Provide the (X, Y) coordinate of the cell's center where the given text is located.  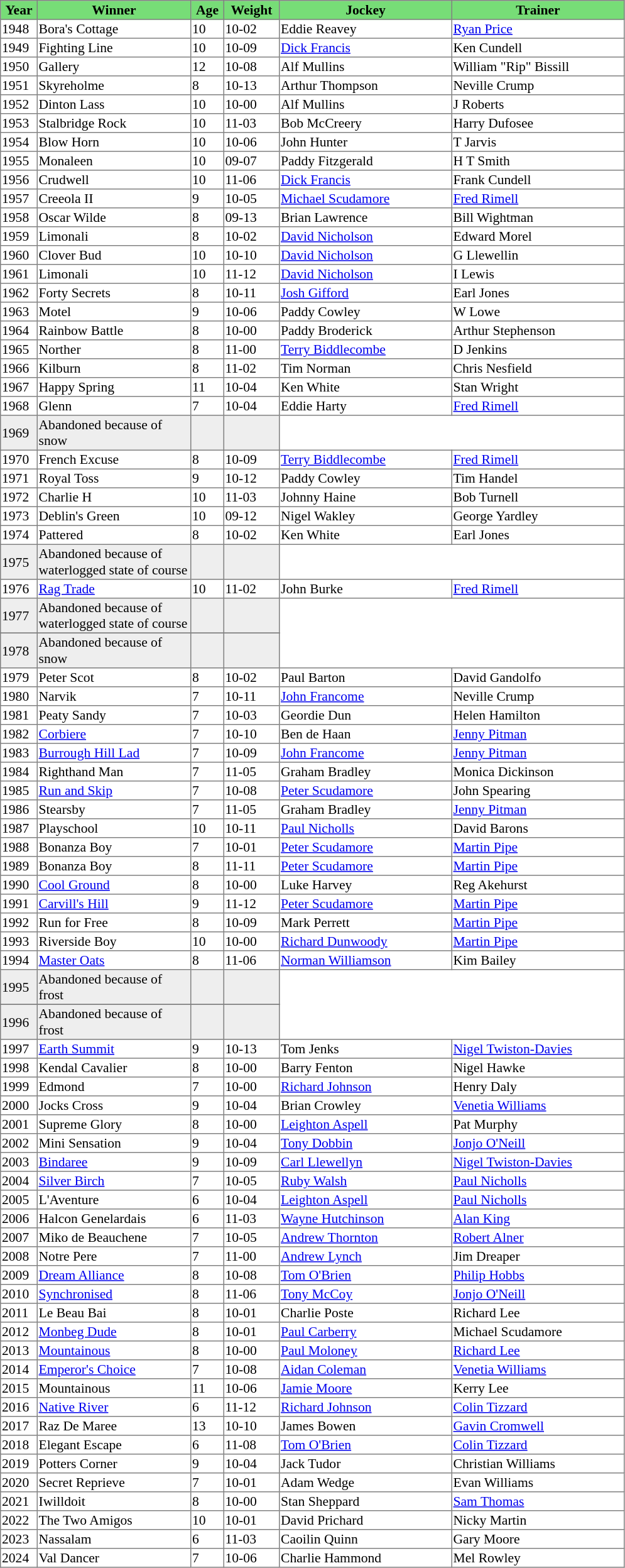
1976 (19, 589)
2003 (19, 1162)
Synchronised (114, 1294)
Stan Sheppard (366, 1501)
Earth Summit (114, 1049)
Deblin's Green (114, 516)
Bob McCreery (366, 123)
Robert Alner (538, 1237)
1953 (19, 123)
George Yardley (538, 516)
T Jarvis (538, 142)
Age (207, 10)
1978 (19, 650)
Forty Secrets (114, 293)
2010 (19, 1294)
Geordie Dun (366, 715)
Corbiere (114, 734)
David Gandolfo (538, 677)
Kilburn (114, 368)
1979 (19, 677)
Year (19, 10)
Righthand Man (114, 772)
John Burke (366, 589)
1966 (19, 368)
Jack Tudor (366, 1464)
2002 (19, 1143)
Gavin Cromwell (538, 1426)
Tom Jenks (366, 1049)
1970 (19, 459)
1984 (19, 772)
Mini Sensation (114, 1143)
1962 (19, 293)
1987 (19, 828)
1991 (19, 904)
Ben de Haan (366, 734)
Kendal Cavalier (114, 1068)
Kim Bailey (538, 960)
10-12 (251, 478)
Luke Harvey (366, 885)
1971 (19, 478)
2006 (19, 1219)
Charlie Hammond (366, 1558)
1989 (19, 866)
1948 (19, 29)
1952 (19, 104)
Iwilldoit (114, 1501)
Caoilin Quinn (366, 1539)
1992 (19, 923)
Wayne Hutchinson (366, 1219)
Clover Bud (114, 255)
Arthur Thompson (366, 85)
1981 (19, 715)
Philip Hobbs (538, 1275)
1980 (19, 696)
Dream Alliance (114, 1275)
Paul Carberry (366, 1332)
Mel Rowley (538, 1558)
2024 (19, 1558)
Evan Williams (538, 1483)
Run for Free (114, 923)
Potters Corner (114, 1464)
Norman Williamson (366, 960)
Happy Spring (114, 387)
1963 (19, 312)
Jamie Moore (366, 1388)
1998 (19, 1068)
Paul Barton (366, 677)
Reg Akehurst (538, 885)
13 (207, 1426)
Nassalam (114, 1539)
09-07 (251, 161)
2001 (19, 1124)
Bindaree (114, 1162)
1996 (19, 1022)
Brian Lawrence (366, 217)
Aidan Coleman (366, 1369)
Bob Turnell (538, 497)
Raz De Maree (114, 1426)
Kerry Lee (538, 1388)
The Two Amigos (114, 1520)
Ken Cundell (538, 48)
H T Smith (538, 161)
12 (207, 67)
Christian Williams (538, 1464)
1988 (19, 847)
Playschool (114, 828)
Helen Hamilton (538, 715)
G Llewellin (538, 255)
1999 (19, 1087)
1954 (19, 142)
Bill Wightman (538, 217)
2004 (19, 1181)
1958 (19, 217)
Monbeg Dude (114, 1332)
Blow Horn (114, 142)
2013 (19, 1351)
09-12 (251, 516)
Jocks Cross (114, 1105)
Carl Llewellyn (366, 1162)
Royal Toss (114, 478)
David Barons (538, 828)
1993 (19, 941)
Pat Murphy (538, 1124)
2007 (19, 1237)
Secret Reprieve (114, 1483)
L'Aventure (114, 1200)
Barry Fenton (366, 1068)
Charlie Poste (366, 1313)
Tony Dobbin (366, 1143)
1955 (19, 161)
2020 (19, 1483)
J Roberts (538, 104)
Weight (251, 10)
Le Beau Bai (114, 1313)
1949 (19, 48)
Fighting Line (114, 48)
Eddie Harty (366, 406)
1961 (19, 274)
Val Dancer (114, 1558)
Adam Wedge (366, 1483)
Winner (114, 10)
Paddy Broderick (366, 331)
Nigel Wakley (366, 516)
2005 (19, 1200)
Paddy Fitzgerald (366, 161)
Burrough Hill Lad (114, 753)
Dinton Lass (114, 104)
Nicky Martin (538, 1520)
David Prichard (366, 1520)
1959 (19, 236)
Narvik (114, 696)
Ryan Price (538, 29)
Rainbow Battle (114, 331)
Arthur Stephenson (538, 331)
Tim Norman (366, 368)
Stalbridge Rock (114, 123)
Glenn (114, 406)
William "Rip" Bissill (538, 67)
Ruby Walsh (366, 1181)
1986 (19, 809)
Pattered (114, 535)
Creeola II (114, 199)
2019 (19, 1464)
1974 (19, 535)
Bora's Cottage (114, 29)
2022 (19, 1520)
1975 (19, 562)
Tim Handel (538, 478)
Nigel Hawke (538, 1068)
Motel (114, 312)
D Jenkins (538, 349)
Halcon Genelardais (114, 1219)
W Lowe (538, 312)
Chris Nesfield (538, 368)
Crudwell (114, 180)
Mark Perrett (366, 923)
Native River (114, 1407)
09-13 (251, 217)
1983 (19, 753)
Alan King (538, 1219)
I Lewis (538, 274)
Cool Ground (114, 885)
Emperor's Choice (114, 1369)
John Hunter (366, 142)
Tony McCoy (366, 1294)
Richard Dunwoody (366, 941)
1995 (19, 987)
Norther (114, 349)
Peaty Sandy (114, 715)
James Bowen (366, 1426)
Miko de Beauchene (114, 1237)
Peter Scot (114, 677)
Trainer (538, 10)
1956 (19, 180)
11-11 (251, 866)
2016 (19, 1407)
2021 (19, 1501)
Riverside Boy (114, 941)
2014 (19, 1369)
Andrew Lynch (366, 1256)
Eddie Reavey (366, 29)
Paul Moloney (366, 1351)
1977 (19, 616)
1951 (19, 85)
1957 (19, 199)
2017 (19, 1426)
Skyreholme (114, 85)
2000 (19, 1105)
Jockey (366, 10)
1973 (19, 516)
1968 (19, 406)
Johnny Haine (366, 497)
Elegant Escape (114, 1445)
2023 (19, 1539)
10-03 (251, 715)
1969 (19, 433)
Rag Trade (114, 589)
Carvill's Hill (114, 904)
2011 (19, 1313)
Stan Wright (538, 387)
2008 (19, 1256)
1950 (19, 67)
1965 (19, 349)
Monaleen (114, 161)
Edmond (114, 1087)
2012 (19, 1332)
Charlie H (114, 497)
2015 (19, 1388)
1960 (19, 255)
Andrew Thornton (366, 1237)
Oscar Wilde (114, 217)
Notre Pere (114, 1256)
1994 (19, 960)
11-08 (251, 1445)
Harry Dufosee (538, 123)
Monica Dickinson (538, 772)
Run and Skip (114, 791)
Gallery (114, 67)
Silver Birch (114, 1181)
2018 (19, 1445)
1990 (19, 885)
1964 (19, 331)
Gary Moore (538, 1539)
Henry Daly (538, 1087)
Master Oats (114, 960)
1982 (19, 734)
Frank Cundell (538, 180)
Supreme Glory (114, 1124)
Sam Thomas (538, 1501)
1967 (19, 387)
1985 (19, 791)
Josh Gifford (366, 293)
2009 (19, 1275)
Edward Morel (538, 236)
Brian Crowley (366, 1105)
1972 (19, 497)
John Spearing (538, 791)
French Excuse (114, 459)
Jim Dreaper (538, 1256)
1997 (19, 1049)
Stearsby (114, 809)
